Capture the cell that displays the provided text and extract its [x, y] central coordinate. 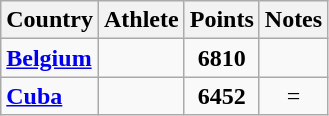
Country [50, 20]
Notes [293, 20]
= [293, 96]
Cuba [50, 96]
Points [222, 20]
Belgium [50, 58]
Athlete [141, 20]
6452 [222, 96]
6810 [222, 58]
